Return [x, y] of the center of cell containing provided text 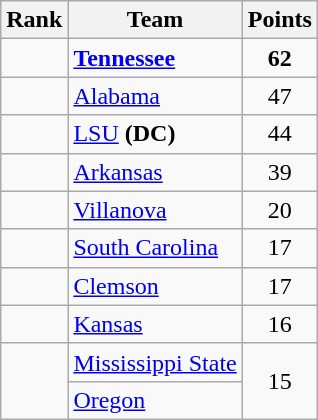
Kansas [155, 324]
39 [280, 172]
Alabama [155, 96]
62 [280, 58]
Tennessee [155, 58]
LSU (DC) [155, 134]
Villanova [155, 210]
Oregon [155, 400]
Arkansas [155, 172]
20 [280, 210]
47 [280, 96]
44 [280, 134]
Rank [34, 20]
Team [155, 20]
15 [280, 381]
Points [280, 20]
Mississippi State [155, 362]
16 [280, 324]
Clemson [155, 286]
South Carolina [155, 248]
